For the text-containing cell, return its midpoint in [X, Y] coordinate format. 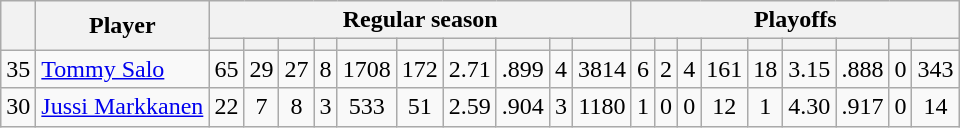
2.59 [470, 107]
29 [262, 69]
27 [296, 69]
2 [666, 69]
1708 [366, 69]
1180 [602, 107]
65 [226, 69]
.888 [862, 69]
30 [18, 107]
22 [226, 107]
Tommy Salo [122, 69]
Playoffs [795, 20]
18 [766, 69]
3814 [602, 69]
.904 [522, 107]
172 [420, 69]
161 [724, 69]
2.71 [470, 69]
533 [366, 107]
.899 [522, 69]
Player [122, 26]
7 [262, 107]
4.30 [810, 107]
Regular season [420, 20]
.917 [862, 107]
14 [936, 107]
51 [420, 107]
3.15 [810, 69]
6 [642, 69]
343 [936, 69]
Jussi Markkanen [122, 107]
12 [724, 107]
35 [18, 69]
